Extract the (X, Y) coordinate from the center of the cell holding the provided text.  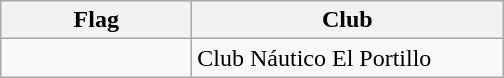
Club (348, 20)
Club Náutico El Portillo (348, 58)
Flag (96, 20)
